Capture the cell that displays the provided text and extract its (X, Y) central coordinate. 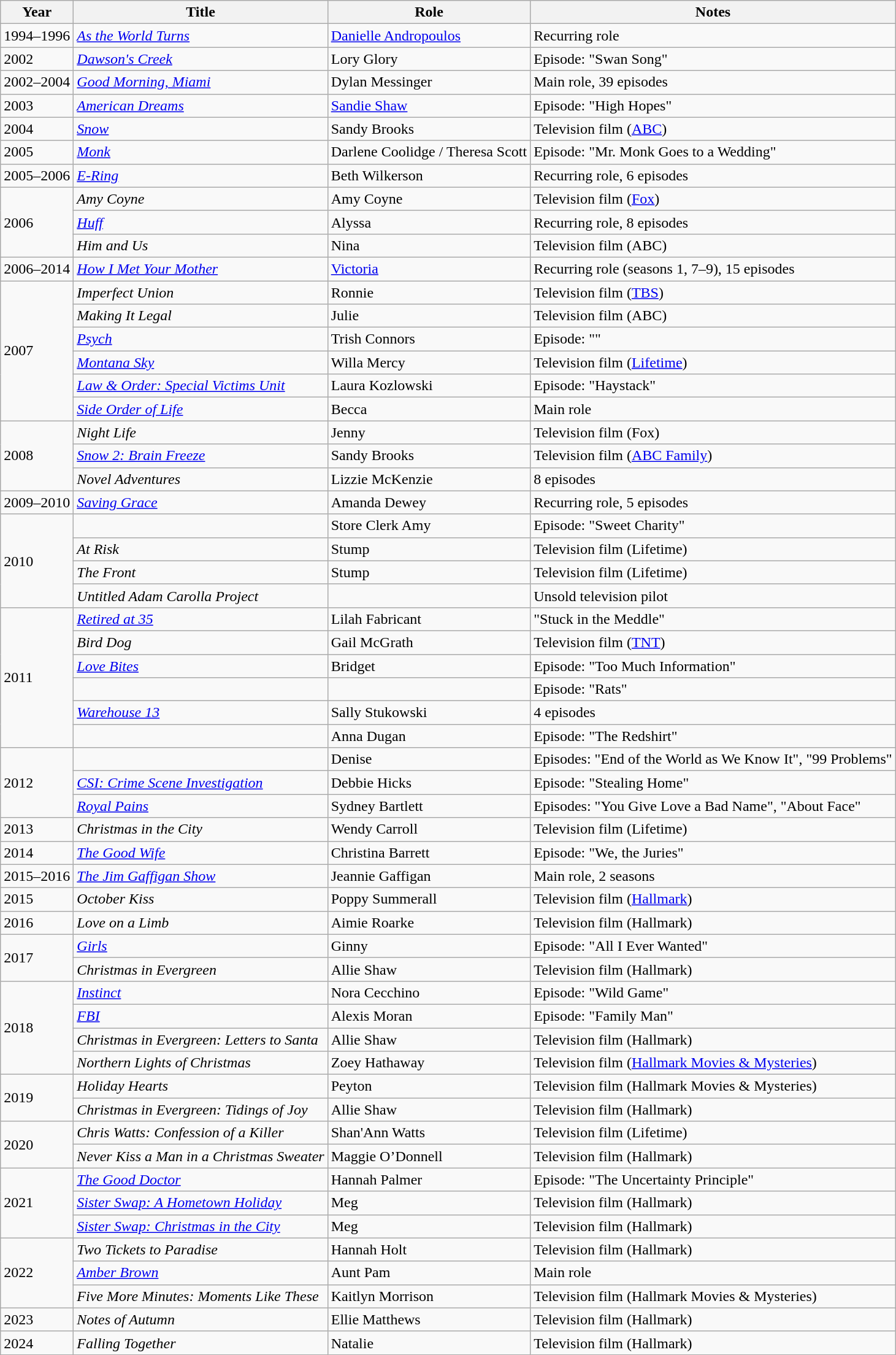
Retired at 35 (201, 619)
Notes of Autumn (201, 1319)
Untitled Adam Carolla Project (201, 596)
Becca (429, 409)
Danielle Andropoulos (429, 36)
Episode: "All I Ever Wanted" (713, 946)
2005–2006 (37, 175)
2006–2014 (37, 269)
Good Morning, Miami (201, 82)
Main role, 2 seasons (713, 876)
Episode: "Too Much Information" (713, 666)
Television film (TBS) (713, 293)
Saving Grace (201, 502)
Poppy Summerall (429, 899)
Five More Minutes: Moments Like These (201, 1296)
Willa Mercy (429, 363)
Episode: "Swan Song" (713, 59)
FBI (201, 1016)
Holiday Hearts (201, 1086)
Snow 2: Brain Freeze (201, 456)
2018 (37, 1027)
Falling Together (201, 1343)
Recurring role, 8 episodes (713, 222)
Sister Swap: Christmas in the City (201, 1226)
Trish Connors (429, 339)
Jeannie Gaffigan (429, 876)
Beth Wilkerson (429, 175)
"Stuck in the Meddle" (713, 619)
Sally Stukowski (429, 713)
As the World Turns (201, 36)
2004 (37, 129)
Episode: "Rats" (713, 689)
Huff (201, 222)
Episode: "High Hopes" (713, 106)
Bridget (429, 666)
2023 (37, 1319)
Episode: "The Redshirt" (713, 736)
Laura Kozlowski (429, 386)
Ellie Matthews (429, 1319)
Store Clerk Amy (429, 526)
Lilah Fabricant (429, 619)
Julie (429, 316)
Alexis Moran (429, 1016)
2021 (37, 1203)
Him and Us (201, 245)
The Jim Gaffigan Show (201, 876)
2012 (37, 783)
Never Kiss a Man in a Christmas Sweater (201, 1156)
2024 (37, 1343)
Alyssa (429, 222)
1994–1996 (37, 36)
Victoria (429, 269)
Jenny (429, 432)
Aunt Pam (429, 1273)
Episode: "We, the Juries" (713, 853)
Warehouse 13 (201, 713)
Peyton (429, 1086)
Denise (429, 759)
CSI: Crime Scene Investigation (201, 783)
Episode: "Sweet Charity" (713, 526)
Natalie (429, 1343)
Dawson's Creek (201, 59)
Zoey Hathaway (429, 1063)
Kaitlyn Morrison (429, 1296)
Night Life (201, 432)
2002 (37, 59)
Amber Brown (201, 1273)
Episode: "Wild Game" (713, 992)
Sister Swap: A Hometown Holiday (201, 1203)
Ronnie (429, 293)
Aimie Roarke (429, 923)
2013 (37, 829)
The Good Doctor (201, 1180)
Christmas in Evergreen: Letters to Santa (201, 1040)
Instinct (201, 992)
2005 (37, 152)
The Good Wife (201, 853)
Lory Glory (429, 59)
Sydney Bartlett (429, 806)
2006 (37, 222)
Episodes: "End of the World as We Know It", "99 Problems" (713, 759)
Television film (TNT) (713, 642)
October Kiss (201, 899)
Shan'Ann Watts (429, 1133)
2016 (37, 923)
2015 (37, 899)
Episodes: "You Give Love a Bad Name", "About Face" (713, 806)
Christmas in Evergreen: Tidings of Joy (201, 1110)
Love Bites (201, 666)
Making It Legal (201, 316)
Snow (201, 129)
Nora Cecchino (429, 992)
2019 (37, 1098)
Television film (ABC Family) (713, 456)
American Dreams (201, 106)
2011 (37, 677)
2015–2016 (37, 876)
2003 (37, 106)
Nina (429, 245)
Recurring role, 5 episodes (713, 502)
2017 (37, 958)
Maggie O’Donnell (429, 1156)
Wendy Carroll (429, 829)
Anna Dugan (429, 736)
Novel Adventures (201, 479)
E-Ring (201, 175)
Montana Sky (201, 363)
Sandie Shaw (429, 106)
Christina Barrett (429, 853)
Episode: "Haystack" (713, 386)
Christmas in Evergreen (201, 969)
Episode: "Stealing Home" (713, 783)
Hannah Palmer (429, 1180)
How I Met Your Mother (201, 269)
Dylan Messinger (429, 82)
Northern Lights of Christmas (201, 1063)
8 episodes (713, 479)
2020 (37, 1145)
2022 (37, 1273)
Episode: "The Uncertainty Principle" (713, 1180)
Imperfect Union (201, 293)
Christmas in the City (201, 829)
Darlene Coolidge / Theresa Scott (429, 152)
Recurring role (713, 36)
Episode: "" (713, 339)
Gail McGrath (429, 642)
Amanda Dewey (429, 502)
2014 (37, 853)
2007 (37, 351)
2010 (37, 561)
2008 (37, 456)
Main role, 39 episodes (713, 82)
Episode: "Mr. Monk Goes to a Wedding" (713, 152)
Lizzie McKenzie (429, 479)
Law & Order: Special Victims Unit (201, 386)
2009–2010 (37, 502)
Psych (201, 339)
2002–2004 (37, 82)
Role (429, 12)
Hannah Holt (429, 1249)
Year (37, 12)
Recurring role, 6 episodes (713, 175)
Chris Watts: Confession of a Killer (201, 1133)
Love on a Limb (201, 923)
Royal Pains (201, 806)
Title (201, 12)
Debbie Hicks (429, 783)
Recurring role (seasons 1, 7–9), 15 episodes (713, 269)
The Front (201, 572)
Monk (201, 152)
Bird Dog (201, 642)
4 episodes (713, 713)
Notes (713, 12)
Two Tickets to Paradise (201, 1249)
Girls (201, 946)
Episode: "Family Man" (713, 1016)
Ginny (429, 946)
At Risk (201, 549)
Side Order of Life (201, 409)
Unsold television pilot (713, 596)
